For the text-containing cell, return its midpoint in (X, Y) coordinate format. 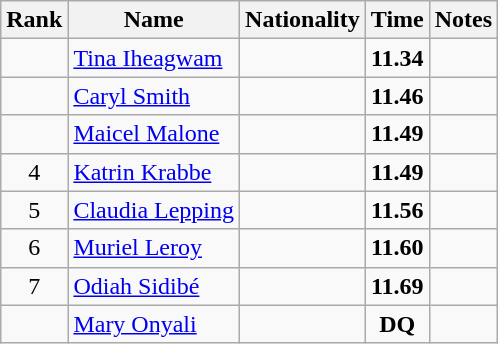
Time (397, 20)
Notes (463, 20)
Claudia Lepping (154, 210)
6 (34, 248)
11.34 (397, 58)
5 (34, 210)
DQ (397, 324)
7 (34, 286)
Muriel Leroy (154, 248)
11.69 (397, 286)
Rank (34, 20)
Caryl Smith (154, 96)
Nationality (303, 20)
11.46 (397, 96)
11.56 (397, 210)
4 (34, 172)
Odiah Sidibé (154, 286)
Name (154, 20)
Mary Onyali (154, 324)
Katrin Krabbe (154, 172)
Maicel Malone (154, 134)
Tina Iheagwam (154, 58)
11.60 (397, 248)
